Pinpoint the cell where the given text exists, returning its (X, Y) midpoint coordinate. 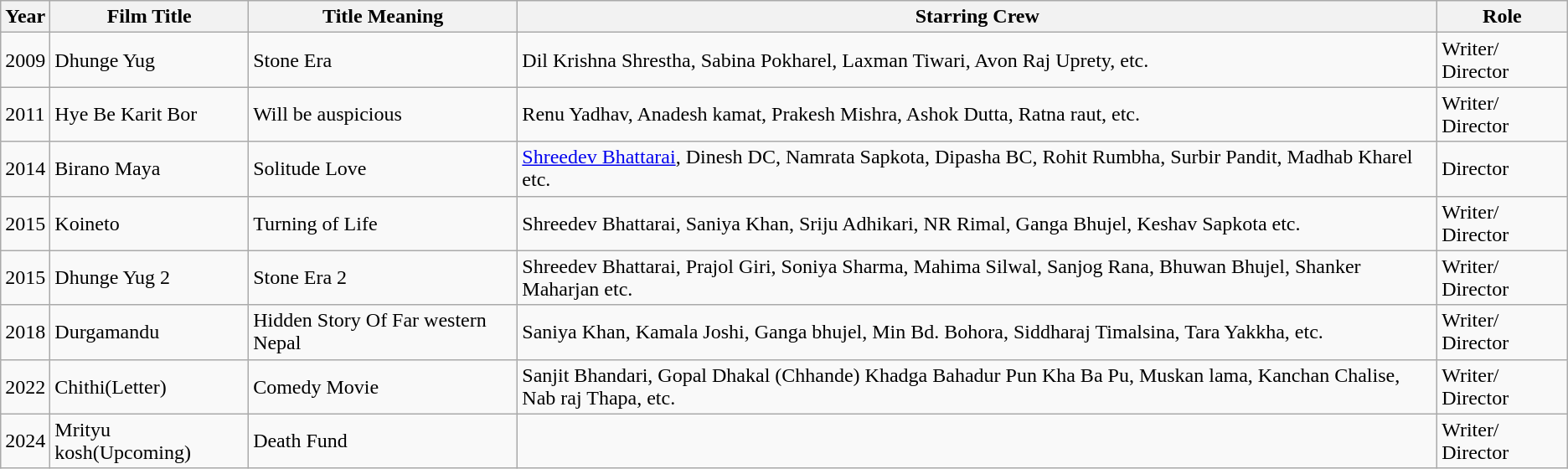
Death Fund (384, 441)
Stone Era 2 (384, 278)
Role (1503, 17)
2014 (25, 169)
Solitude Love (384, 169)
Renu Yadhav, Anadesh kamat, Prakesh Mishra, Ashok Dutta, Ratna raut, etc. (977, 114)
Will be auspicious (384, 114)
Hidden Story Of Far western Nepal (384, 332)
Durgamandu (149, 332)
2022 (25, 387)
Director (1503, 169)
2024 (25, 441)
Saniya Khan, Kamala Joshi, Ganga bhujel, Min Bd. Bohora, Siddharaj Timalsina, Tara Yakkha, etc. (977, 332)
Koineto (149, 223)
Stone Era (384, 60)
Title Meaning (384, 17)
Birano Maya (149, 169)
Dhunge Yug 2 (149, 278)
Shreedev Bhattarai, Saniya Khan, Sriju Adhikari, NR Rimal, Ganga Bhujel, Keshav Sapkota etc. (977, 223)
Dil Krishna Shrestha, Sabina Pokharel, Laxman Tiwari, Avon Raj Uprety, etc. (977, 60)
2018 (25, 332)
Comedy Movie (384, 387)
Sanjit Bhandari, Gopal Dhakal (Chhande) Khadga Bahadur Pun Kha Ba Pu, Muskan lama, Kanchan Chalise, Nab raj Thapa, etc. (977, 387)
2009 (25, 60)
Dhunge Yug (149, 60)
Hye Be Karit Bor (149, 114)
Chithi(Letter) (149, 387)
2011 (25, 114)
Shreedev Bhattarai, Dinesh DC, Namrata Sapkota, Dipasha BC, Rohit Rumbha, Surbir Pandit, Madhab Kharel etc. (977, 169)
Starring Crew (977, 17)
Turning of Life (384, 223)
Shreedev Bhattarai, Prajol Giri, Soniya Sharma, Mahima Silwal, Sanjog Rana, Bhuwan Bhujel, Shanker Maharjan etc. (977, 278)
Mrityu kosh(Upcoming) (149, 441)
Film Title (149, 17)
Year (25, 17)
